Provide the [x, y] coordinate of the cell's center where the given text is located.  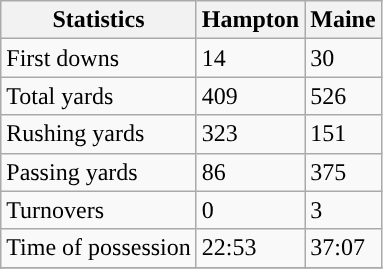
526 [343, 96]
3 [343, 210]
30 [343, 58]
Statistics [99, 20]
37:07 [343, 248]
22:53 [250, 248]
151 [343, 134]
14 [250, 58]
Hampton [250, 20]
0 [250, 210]
323 [250, 134]
409 [250, 96]
Total yards [99, 96]
Rushing yards [99, 134]
Passing yards [99, 172]
Turnovers [99, 210]
375 [343, 172]
Time of possession [99, 248]
Maine [343, 20]
First downs [99, 58]
86 [250, 172]
